Locate the cell with the specified text and output its [X, Y] center coordinate. 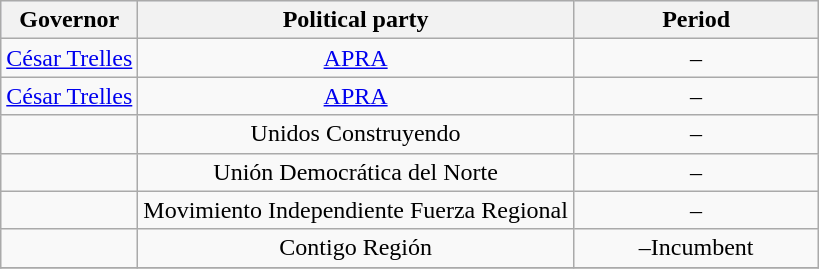
Movimiento Independiente Fuerza Regional [356, 210]
Period [696, 20]
Political party [356, 20]
Governor [70, 20]
–Incumbent [696, 248]
Unión Democrática del Norte [356, 172]
Contigo Región [356, 248]
Unidos Construyendo [356, 134]
